Search for the cell housing the specified text and yield its (X, Y) center coordinate. 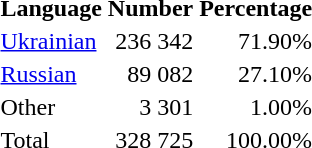
89 082 (150, 74)
3 301 (150, 107)
236 342 (150, 41)
